Return (x, y) of the center of cell containing provided text 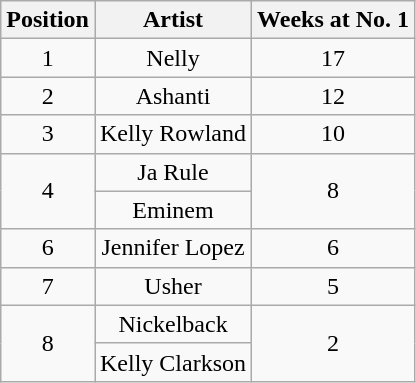
1 (48, 58)
7 (48, 286)
Usher (172, 286)
4 (48, 191)
3 (48, 134)
5 (334, 286)
12 (334, 96)
Eminem (172, 210)
Position (48, 20)
Ashanti (172, 96)
Nelly (172, 58)
10 (334, 134)
Ja Rule (172, 172)
Jennifer Lopez (172, 248)
Weeks at No. 1 (334, 20)
Nickelback (172, 324)
Artist (172, 20)
Kelly Clarkson (172, 362)
17 (334, 58)
Kelly Rowland (172, 134)
